Find where the given text appears and provide that cell's center as (x, y) coordinate. 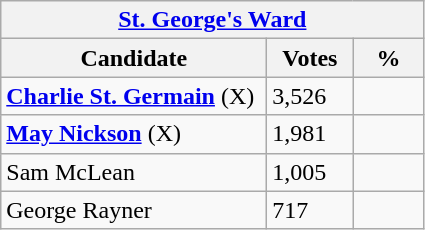
Candidate (134, 58)
3,526 (310, 96)
% (388, 58)
May Nickson (X) (134, 134)
Charlie St. Germain (X) (134, 96)
George Rayner (134, 210)
St. George's Ward (212, 20)
1,981 (310, 134)
Sam McLean (134, 172)
717 (310, 210)
Votes (310, 58)
1,005 (310, 172)
